Scan for the cell matching the given text and deliver its (x, y) coordinate at center. 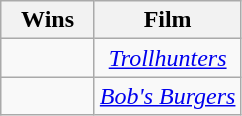
Film (168, 20)
Bob's Burgers (168, 96)
Wins (48, 20)
Trollhunters (168, 58)
